Detect which cell encompasses the target text, then output its [X, Y] center coordinate. 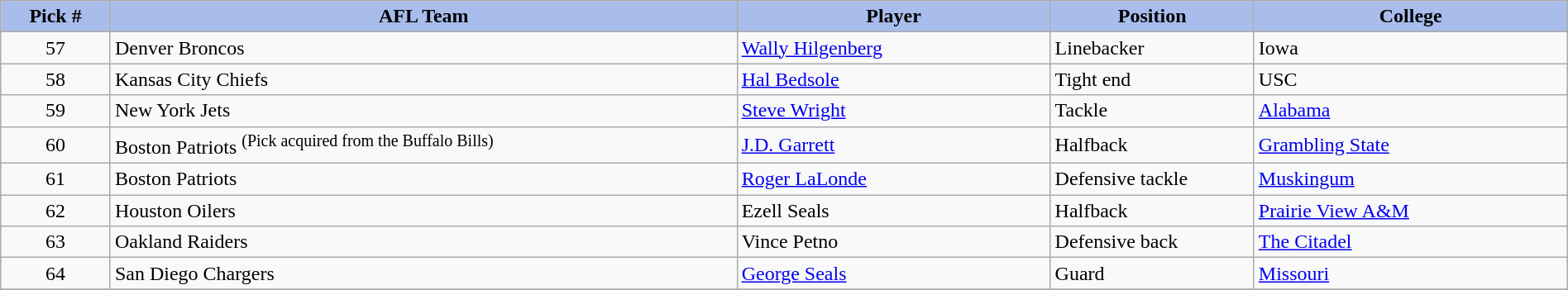
Ezell Seals [893, 211]
Muskingum [1411, 179]
Position [1152, 17]
Player [893, 17]
Defensive back [1152, 242]
Roger LaLonde [893, 179]
San Diego Chargers [423, 273]
Hal Bedsole [893, 79]
George Seals [893, 273]
64 [56, 273]
Tight end [1152, 79]
63 [56, 242]
Iowa [1411, 48]
59 [56, 111]
Boston Patriots [423, 179]
New York Jets [423, 111]
Vince Petno [893, 242]
57 [56, 48]
58 [56, 79]
Grambling State [1411, 145]
The Citadel [1411, 242]
Pick # [56, 17]
Oakland Raiders [423, 242]
USC [1411, 79]
Prairie View A&M [1411, 211]
61 [56, 179]
Alabama [1411, 111]
Steve Wright [893, 111]
Denver Broncos [423, 48]
AFL Team [423, 17]
J.D. Garrett [893, 145]
Wally Hilgenberg [893, 48]
62 [56, 211]
College [1411, 17]
Kansas City Chiefs [423, 79]
Guard [1152, 273]
Tackle [1152, 111]
60 [56, 145]
Defensive tackle [1152, 179]
Linebacker [1152, 48]
Missouri [1411, 273]
Boston Patriots (Pick acquired from the Buffalo Bills) [423, 145]
Houston Oilers [423, 211]
